Search for the cell housing the specified text and yield its [x, y] center coordinate. 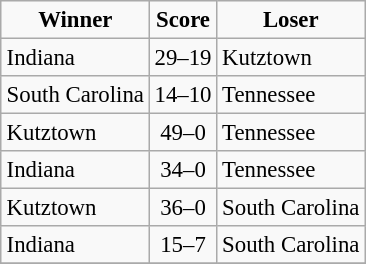
Winner [75, 20]
49–0 [183, 133]
15–7 [183, 245]
Score [183, 20]
36–0 [183, 208]
14–10 [183, 95]
34–0 [183, 170]
29–19 [183, 57]
Loser [291, 20]
